Search for the cell housing the specified text and yield its (X, Y) center coordinate. 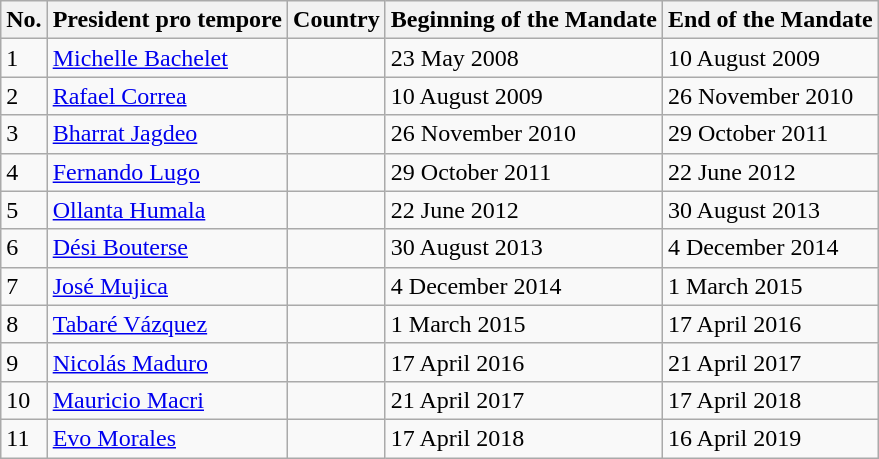
Bharrat Jagdeo (167, 134)
2 (24, 96)
Country (337, 20)
16 April 2019 (770, 438)
11 (24, 438)
Ollanta Humala (167, 210)
10 (24, 400)
President pro tempore (167, 20)
Fernando Lugo (167, 172)
Tabaré Vázquez (167, 324)
José Mujica (167, 286)
Rafael Correa (167, 96)
Dési Bouterse (167, 248)
End of the Mandate (770, 20)
8 (24, 324)
3 (24, 134)
Nicolás Maduro (167, 362)
Evo Morales (167, 438)
5 (24, 210)
23 May 2008 (524, 58)
No. (24, 20)
Beginning of the Mandate (524, 20)
9 (24, 362)
1 (24, 58)
7 (24, 286)
Mauricio Macri (167, 400)
4 (24, 172)
Michelle Bachelet (167, 58)
6 (24, 248)
